Search for the cell housing the specified text and yield its [X, Y] center coordinate. 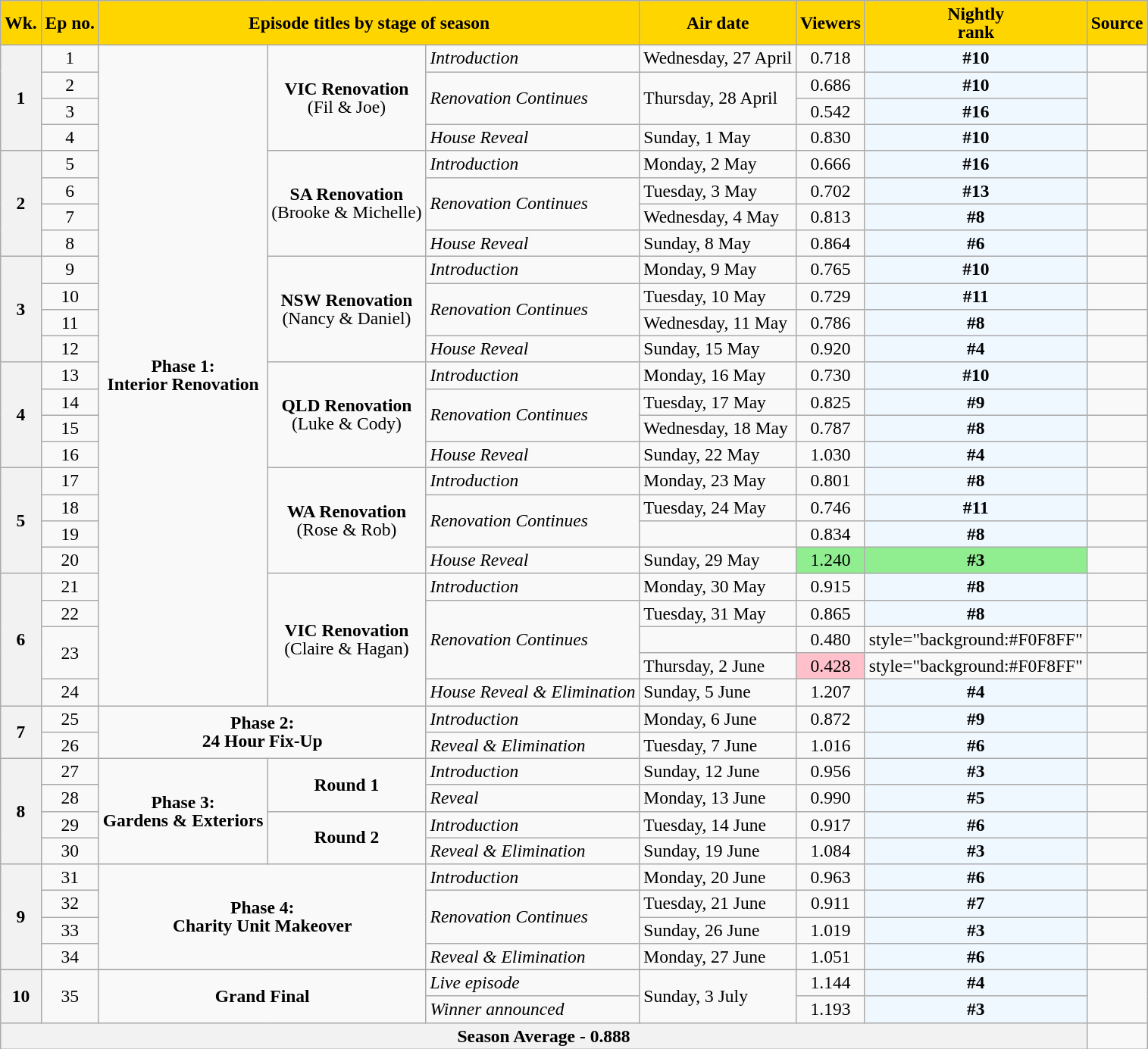
Sunday, 26 June [718, 930]
Phase 4:Charity Unit Makeover [262, 916]
34 [70, 956]
VIC Renovation(Claire & Hagan) [347, 639]
20 [70, 560]
Thursday, 28 April [718, 98]
Wednesday, 11 May [718, 323]
1.084 [831, 851]
WA Renovation(Rose & Rob) [347, 520]
22 [70, 613]
#13 [976, 191]
Phase 3:Gardens & Exteriors [183, 811]
0.830 [831, 138]
21 [70, 586]
0.801 [831, 480]
0.786 [831, 323]
Wednesday, 27 April [718, 58]
Wednesday, 18 May [718, 429]
0.963 [831, 877]
Reveal [533, 798]
Grand Final [262, 996]
Thursday, 2 June [718, 665]
Season Average - 0.888 [544, 1036]
Source [1117, 23]
19 [70, 533]
Live episode [533, 983]
Tuesday, 3 May [718, 191]
Monday, 9 May [718, 270]
15 [70, 429]
0.917 [831, 824]
Sunday, 12 June [718, 771]
30 [70, 851]
32 [70, 903]
0.911 [831, 903]
0.666 [831, 164]
Sunday, 1 May [718, 138]
Monday, 2 May [718, 164]
25 [70, 718]
Monday, 16 May [718, 376]
Tuesday, 7 June [718, 745]
0.990 [831, 798]
0.864 [831, 242]
Phase 1:Interior Renovation [183, 375]
SA Renovation(Brooke & Michelle) [347, 204]
Wk. [21, 23]
Monday, 30 May [718, 586]
Monday, 23 May [718, 480]
1.051 [831, 956]
Viewers [831, 23]
Tuesday, 21 June [718, 903]
0.872 [831, 718]
1.193 [831, 1009]
0.428 [831, 665]
17 [70, 480]
0.686 [831, 85]
Round 2 [347, 838]
NSW Renovation(Nancy & Daniel) [347, 309]
13 [70, 376]
Sunday, 5 June [718, 692]
Wednesday, 4 May [718, 217]
Tuesday, 31 May [718, 613]
House Reveal & Elimination [533, 692]
Sunday, 22 May [718, 454]
29 [70, 824]
1.207 [831, 692]
12 [70, 348]
Monday, 27 June [718, 956]
0.865 [831, 613]
26 [70, 745]
Nightlyrank [976, 23]
0.702 [831, 191]
23 [70, 653]
Sunday, 8 May [718, 242]
1.019 [831, 930]
Sunday, 19 June [718, 851]
0.787 [831, 429]
35 [70, 996]
Phase 2:24 Hour Fix-Up [262, 732]
0.746 [831, 507]
Sunday, 29 May [718, 560]
#5 [976, 798]
1.016 [831, 745]
Air date [718, 23]
0.480 [831, 639]
VIC Renovation(Fil & Joe) [347, 98]
0.834 [831, 533]
0.920 [831, 348]
11 [70, 323]
Sunday, 3 July [718, 996]
0.813 [831, 217]
16 [70, 454]
Winner announced [533, 1009]
Tuesday, 24 May [718, 507]
0.765 [831, 270]
28 [70, 798]
0.542 [831, 111]
Tuesday, 17 May [718, 401]
18 [70, 507]
0.825 [831, 401]
0.915 [831, 586]
Monday, 13 June [718, 798]
Tuesday, 10 May [718, 295]
Tuesday, 14 June [718, 824]
Round 1 [347, 785]
33 [70, 930]
24 [70, 692]
Monday, 20 June [718, 877]
#7 [976, 903]
Sunday, 15 May [718, 348]
Episode titles by stage of season [369, 23]
Ep no. [70, 23]
Monday, 6 June [718, 718]
1.144 [831, 983]
0.729 [831, 295]
14 [70, 401]
1.240 [831, 560]
0.730 [831, 376]
27 [70, 771]
31 [70, 877]
0.956 [831, 771]
0.718 [831, 58]
QLD Renovation(Luke & Cody) [347, 415]
1.030 [831, 454]
